Capture the cell that displays the provided text and extract its (X, Y) central coordinate. 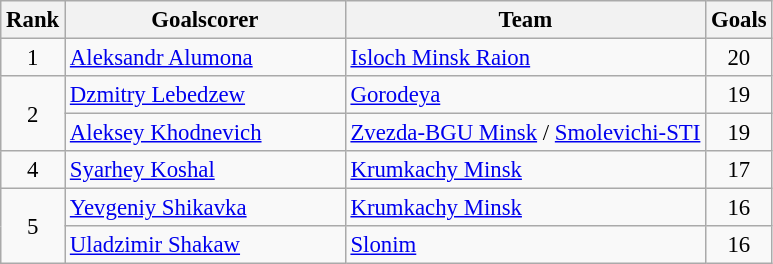
Goalscorer (206, 20)
Syarhey Koshal (206, 170)
Uladzimir Shakaw (206, 245)
Rank (33, 20)
Aleksey Khodnevich (206, 133)
Dzmitry Lebedzew (206, 95)
2 (33, 114)
Yevgeniy Shikavka (206, 208)
Aleksandr Alumona (206, 58)
17 (739, 170)
Goals (739, 20)
4 (33, 170)
Gorodeya (526, 95)
1 (33, 58)
Team (526, 20)
20 (739, 58)
Slonim (526, 245)
5 (33, 226)
Isloch Minsk Raion (526, 58)
Zvezda-BGU Minsk / Smolevichi-STI (526, 133)
